Return the [X, Y] coordinate for the center point of the cell that contains the specified text.  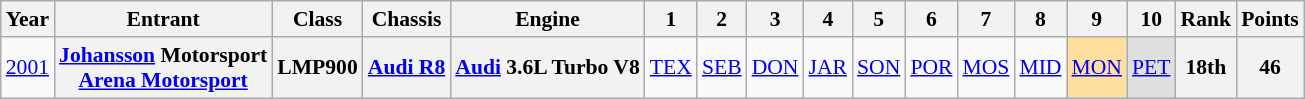
5 [878, 19]
MOS [986, 68]
10 [1152, 19]
POR [931, 68]
Audi R8 [407, 68]
DON [776, 68]
7 [986, 19]
3 [776, 19]
SON [878, 68]
4 [828, 19]
9 [1098, 19]
18th [1206, 68]
SEB [722, 68]
46 [1270, 68]
TEX [671, 68]
Entrant [163, 19]
1 [671, 19]
Johansson MotorsportArena Motorsport [163, 68]
LMP900 [317, 68]
Engine [548, 19]
Class [317, 19]
MID [1040, 68]
Year [28, 19]
6 [931, 19]
PET [1152, 68]
Rank [1206, 19]
JAR [828, 68]
MON [1098, 68]
2001 [28, 68]
Points [1270, 19]
Audi 3.6L Turbo V8 [548, 68]
2 [722, 19]
8 [1040, 19]
Chassis [407, 19]
